From the cell containing the given text, extract its center point as [x, y] coordinate. 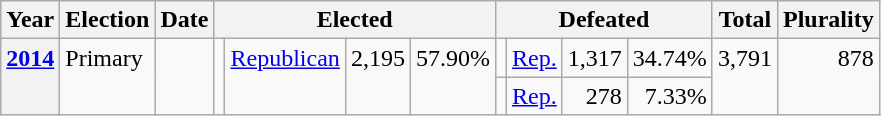
Date [184, 20]
Republican [285, 77]
278 [594, 96]
34.74% [670, 58]
Defeated [604, 20]
1,317 [594, 58]
878 [828, 77]
Primary [108, 77]
3,791 [744, 77]
Plurality [828, 20]
Total [744, 20]
2,195 [378, 77]
Election [108, 20]
7.33% [670, 96]
Year [30, 20]
2014 [30, 77]
57.90% [452, 77]
Elected [355, 20]
